Pinpoint the cell where the given text exists, returning its (X, Y) midpoint coordinate. 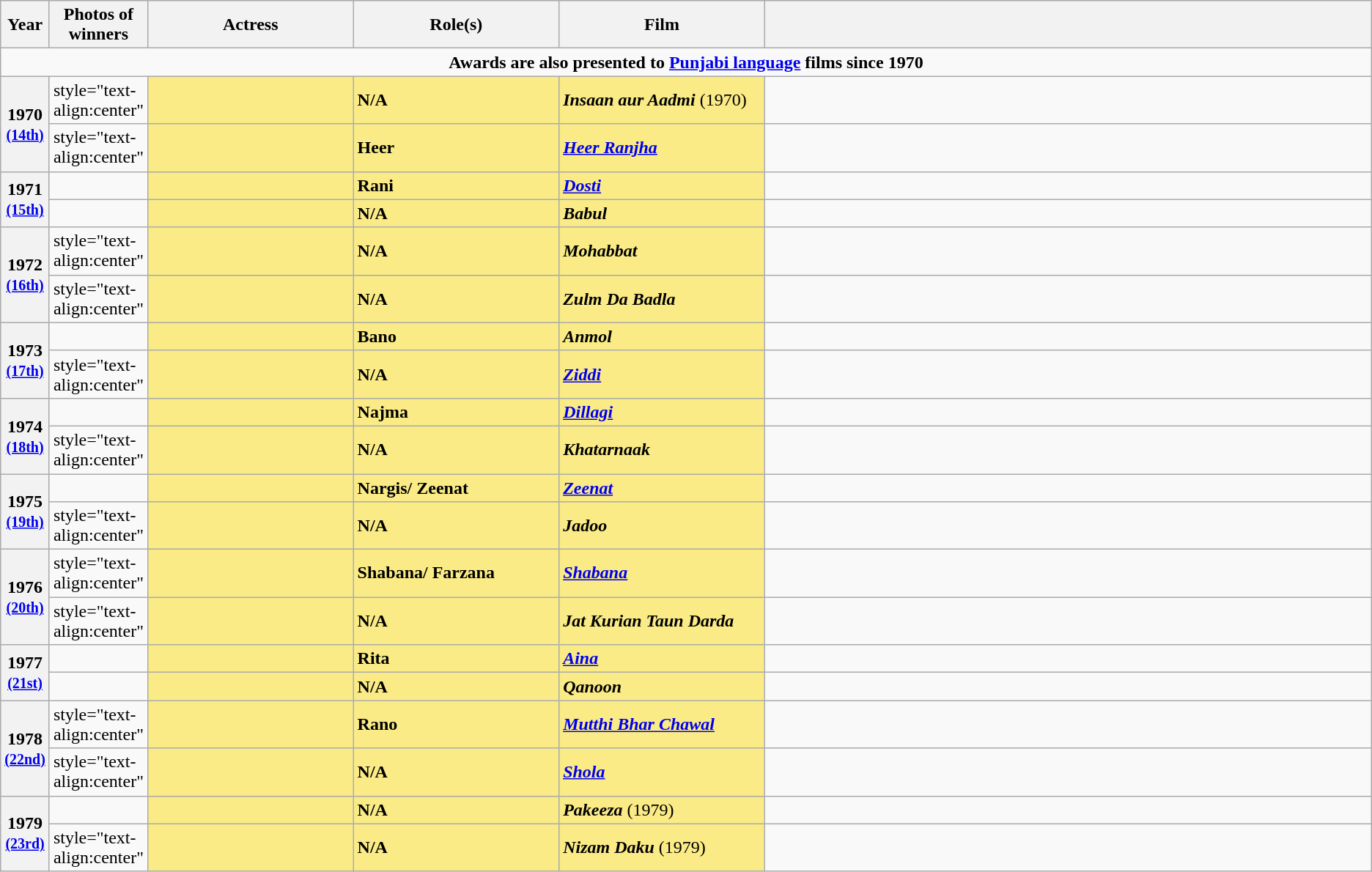
Jat Kurian Taun Darda (663, 621)
Anmol (663, 336)
Heer (456, 148)
Najma (456, 412)
1973 (17th) (25, 361)
Year (25, 25)
1971 (15th) (25, 199)
Rano (456, 724)
Awards are also presented to Punjabi language films since 1970 (686, 62)
Dillagi (663, 412)
Shola (663, 772)
1975 (19th) (25, 511)
1979 (23rd) (25, 834)
1976 (20th) (25, 597)
Mohabbat (663, 251)
Mutthi Bhar Chawal (663, 724)
1977 (21st) (25, 673)
Ziddi (663, 374)
Aina (663, 659)
Zulm Da Badla (663, 299)
Babul (663, 213)
Heer Ranjha (663, 148)
Qanoon (663, 687)
1970 (14th) (25, 124)
Jadoo (663, 526)
1978 (22nd) (25, 748)
Nargis/ Zeenat (456, 487)
Nizam Daku (1979) (663, 847)
Dosti (663, 185)
Film (663, 25)
Shabana/ Farzana (456, 573)
Rita (456, 659)
Rani (456, 185)
Actress (251, 25)
Photos of winners (98, 25)
Khatarnaak (663, 450)
Zeenat (663, 487)
Bano (456, 336)
Shabana (663, 573)
1972 (16th) (25, 275)
Insaan aur Aadmi (1970) (663, 100)
Role(s) (456, 25)
1974 (18th) (25, 435)
Pakeeza (1979) (663, 810)
